Locate the cell with the specified text and output its (x, y) center coordinate. 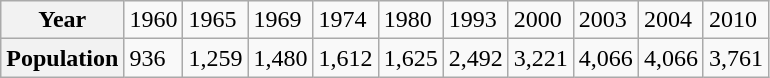
2003 (606, 20)
Year (62, 20)
1980 (410, 20)
1969 (280, 20)
2,492 (476, 58)
1,612 (346, 58)
1993 (476, 20)
1,259 (216, 58)
3,761 (736, 58)
2010 (736, 20)
2000 (540, 20)
1,480 (280, 58)
1965 (216, 20)
3,221 (540, 58)
1960 (154, 20)
936 (154, 58)
Population (62, 58)
1974 (346, 20)
2004 (670, 20)
1,625 (410, 58)
